Capture the cell that displays the provided text and extract its [X, Y] central coordinate. 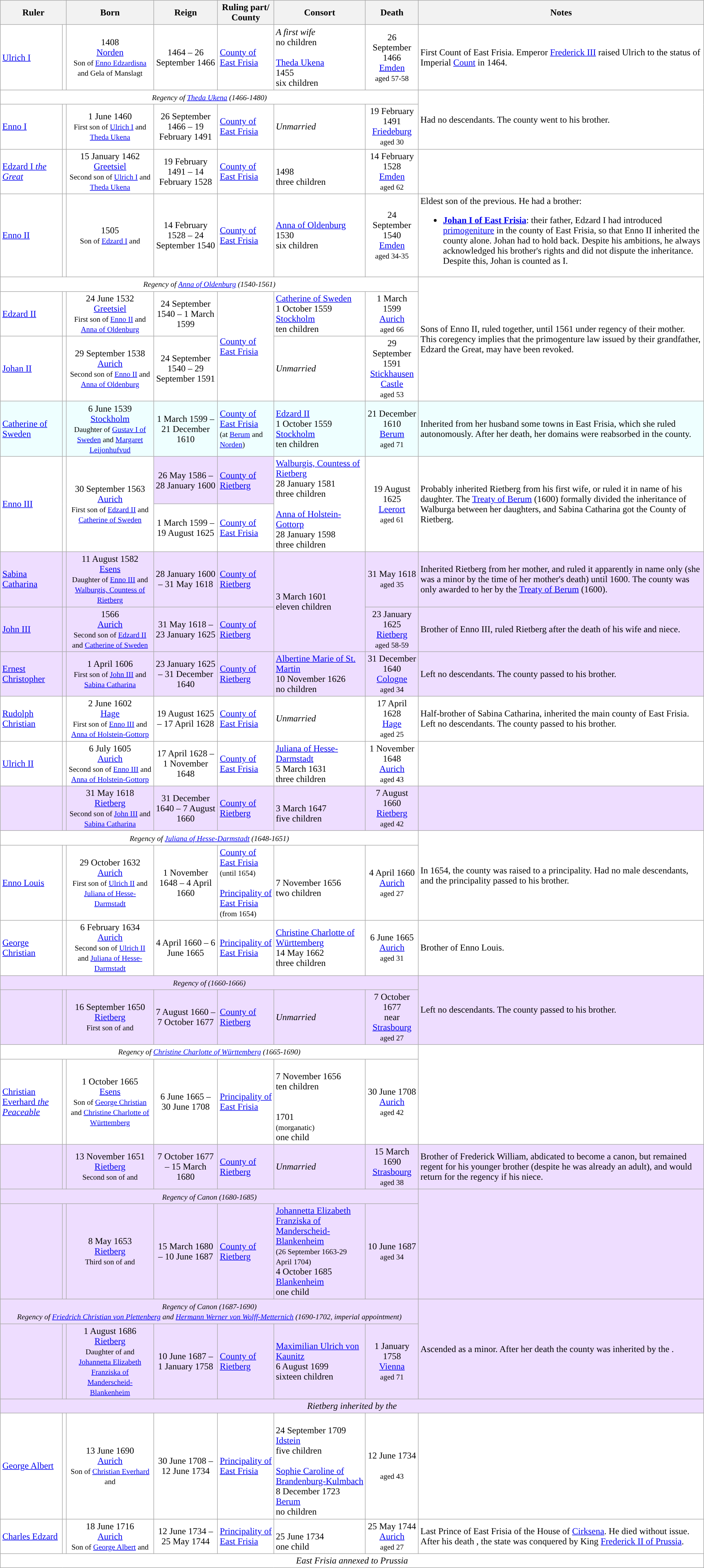
Edzard II1 October 1559Stockholmten children [320, 429]
26 May 1586 – 28 January 1600 [186, 480]
31 May 1618RietbergSecond son of John III and Sabina Catharina [110, 808]
15 March 1690Strasbourgaged 38 [392, 1166]
Johan II [32, 369]
4 April 1660 – 6 June 1665 [186, 948]
Ulrich I [32, 57]
12 June 1734 – 25 May 1744 [186, 1536]
1 March 1599 – 19 August 1625 [186, 528]
Charles Edzard [32, 1536]
1 January 1758Viennaaged 71 [392, 1361]
Ascended as a minor. After her death the county was inherited by the . [561, 1349]
Catherine of Sweden1 October 1559Stockholmten children [320, 314]
In 1654, the county was raised to a principality. Had no male descendants, and the principality passed to his brother. [561, 876]
1498three children [320, 172]
First Count of East Frisia. Emperor Frederick III raised Ulrich to the status of Imperial Count in 1464. [561, 57]
Johannetta Elizabeth Franziska of Manderscheid-Blankenheim(26 September 1663-29 April 1704)4 October 1685Blankenheimone child [320, 1251]
17 April 1628Hageaged 25 [392, 719]
Edzard II [32, 314]
26 September 1466Emdenaged 57-58 [392, 57]
Maximilian Ulrich von Kaunitz6 August 1699sixteen children [320, 1361]
6 June 1539StockholmDaughter of Gustav I of Sweden and Margaret Leijonhufvud [110, 429]
7 November 1656ten children1701(morganatic)one child [320, 1102]
31 December 1640Cologneaged 34 [392, 674]
29 September 1538AurichSecond son of Enno II and Anna of Oldenburg [110, 369]
Regency of Anna of Oldenburg (1540-1561) [209, 284]
Juliana of Hesse-Darmstadt5 March 1631three children [320, 764]
24 June 1532GreetsielFirst son of Enno II and Anna of Oldenburg [110, 314]
Had no descendants. The county went to his brother. [561, 120]
7 August 1660 – 7 October 1677 [186, 1017]
15 January 1462GreetsielSecond son of Ulrich I and Theda Ukena [110, 172]
Born [110, 13]
31 December 1640 – 7 August 1660 [186, 808]
7 October 1677near Strasbourgaged 27 [392, 1017]
31 May 1618aged 35 [392, 579]
1 November 1648Aurichaged 43 [392, 764]
Sabina Catharina [32, 579]
30 September 1563AurichFirst son of Edzard II and Catherine of Sweden [110, 504]
Edzard I the Great [32, 172]
George Christian [32, 948]
A first wifeno childrenTheda Ukena1455six children [320, 57]
3 March 1601eleven children [320, 601]
15 March 1680 – 10 June 1687 [186, 1251]
16 September 1650RietbergFirst son of and [110, 1017]
Reign [186, 13]
7 November 1656two children [320, 883]
26 September 1466 – 19 February 1491 [186, 126]
Consort [320, 13]
John III [32, 629]
14 February 1528Emdenaged 62 [392, 172]
19 February 1491Friedeburgaged 30 [392, 126]
1 June 1460First son of Ulrich I and Theda Ukena [110, 126]
Ernest Christopher [32, 674]
12 June 1734aged 43 [392, 1466]
1464 – 26 September 1466 [186, 57]
Anna of Oldenburg1530six children [320, 236]
Regency of Christine Charlotte of Württemberg (1665-1690) [209, 1052]
Rudolph Christian [32, 719]
1 March 1599 – 21 December 1610 [186, 429]
29 October 1632AurichFirst son of Ulrich II and Juliana of Hesse-Darmstadt [110, 883]
24 September 1540Emdenaged 34-35 [392, 236]
Ruling part/County [246, 13]
1 October 1665EsensSon of George Christian and Christine Charlotte of Württemberg [110, 1102]
Walburgis, Countess of Rietberg28 January 1581three children Anna of Holstein-Gottorp28 January 1598three children [320, 504]
Catherine of Sweden [32, 429]
Enno II [32, 236]
George Albert [32, 1466]
Brother of Enno III, ruled Rietberg after the death of his wife and niece. [561, 629]
County of East Frisia(at Berum and Norden) [246, 429]
Rietberg inherited by the [352, 1406]
6 February 1634AurichSecond son of Ulrich II and Juliana of Hesse-Darmstadt [110, 948]
19 August 1625Leerortaged 61 [392, 504]
25 June 1734one child [320, 1536]
1408NordenSon of Enno Edzardisna and Gela of Manslagt [110, 57]
19 February 1491 – 14 February 1528 [186, 172]
Brother of Enno Louis. [561, 948]
25 May 1744Aurichaged 27 [392, 1536]
Christine Charlotte of Württemberg14 May 1662three children [320, 948]
Regency of (1660-1666) [209, 982]
28 January 1600 – 31 May 1618 [186, 579]
6 July 1605AurichSecond son of Enno III and Anna of Holstein-Gottorp [110, 764]
13 November 1651RietbergSecond son of and [110, 1166]
30 June 1708Aurichaged 42 [392, 1102]
30 June 1708 – 12 June 1734 [186, 1466]
19 August 1625 – 17 April 1628 [186, 719]
Christian Everhard the Peaceable [32, 1102]
23 January 1625 – 31 December 1640 [186, 674]
East Frisia annexed to Prussia [352, 1561]
Inherited from her husband some towns in East Frisia, which she ruled autonomously. After her death, her domains were reabsorbed in the county. [561, 429]
4 April 1660Aurichaged 27 [392, 883]
Albertine Marie of St. Martin10 November 1626no children [320, 674]
1 August 1686RietbergDaughter of and Johannetta Elizabeth Franziska of Manderscheid-Blankenheim [110, 1361]
Death [392, 13]
24 September 1540 – 29 September 1591 [186, 369]
Half-brother of Sabina Catharina, inherited the main county of East Frisia. Left no descendants. The county passed to his brother. [561, 719]
Regency of Theda Ukena (1466-1480) [209, 97]
Ulrich II [32, 764]
24 September 1540 – 1 March 1599 [186, 314]
7 October 1677 – 15 March 1680 [186, 1166]
31 May 1618 – 23 January 1625 [186, 629]
18 June 1716AurichSon of George Albert and [110, 1536]
Enno Louis [32, 883]
3 March 1647five children [320, 808]
1566AurichSecond son of Edzard II and Catherine of Sweden [110, 629]
7 August 1660Rietbergaged 42 [392, 808]
21 December 1610Berumaged 71 [392, 429]
24 September 1709Idsteinfive childrenSophie Caroline of Brandenburg-Kulmbach8 December 1723Berumno children [320, 1466]
1 March 1599Aurichaged 66 [392, 314]
11 August 1582EsensDaughter of Enno III and Walburgis, Countess of Rietberg [110, 579]
29 September 1591Stickhausen Castleaged 53 [392, 369]
6 June 1665Aurichaged 31 [392, 948]
Notes [561, 13]
13 June 1690AurichSon of Christian Everhard and [110, 1466]
Regency of Canon (1680-1685) [209, 1196]
6 June 1665 – 30 June 1708 [186, 1102]
2 June 1602HageFirst son of Enno III and Anna of Holstein-Gottorp [110, 719]
1505Son of Edzard I and [110, 236]
Enno I [32, 126]
1 November 1648 – 4 April 1660 [186, 883]
Regency of Juliana of Hesse-Darmstadt (1648-1651) [209, 838]
14 February 1528 – 24 September 1540 [186, 236]
County of East Frisia(until 1654)Principality of East Frisia(from 1654) [246, 883]
10 June 1687aged 34 [392, 1251]
8 May 1653RietbergThird son of and [110, 1251]
10 June 1687 – 1 January 1758 [186, 1361]
23 January 1625Rietbergaged 58-59 [392, 629]
Regency of Canon (1687-1690)Regency of Friedrich Christian von Plettenberg and Hermann Werner von Wolff-Metternich (1690-1702, imperial appointment) [209, 1311]
17 April 1628 – 1 November 1648 [186, 764]
1 April 1606First son of John III and Sabina Catharina [110, 674]
Ruler [33, 13]
Enno III [32, 504]
